Capture the cell that displays the provided text and extract its (x, y) central coordinate. 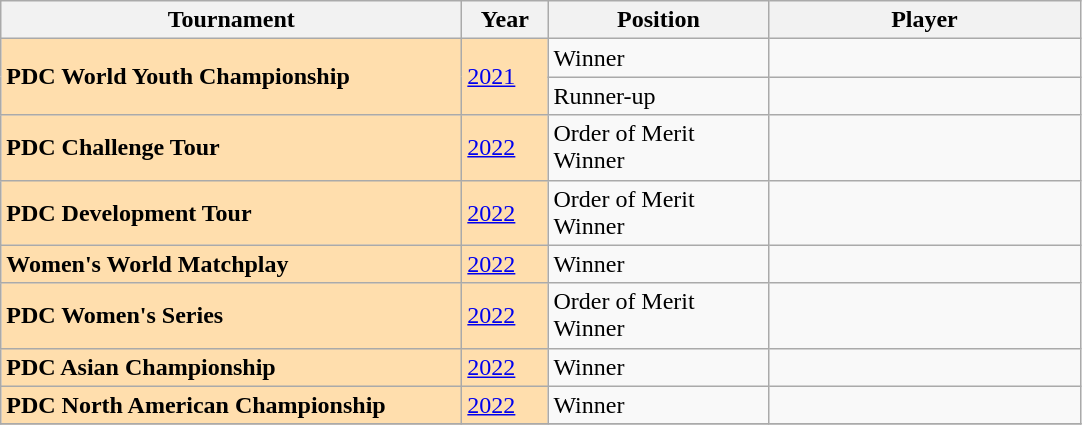
Women's World Matchplay (232, 264)
PDC Development Tour (232, 212)
Tournament (232, 20)
PDC Women's Series (232, 316)
Position (658, 20)
PDC Challenge Tour (232, 148)
Year (505, 20)
PDC North American Championship (232, 405)
2021 (505, 77)
Player (924, 20)
PDC Asian Championship (232, 367)
PDC World Youth Championship (232, 77)
Runner-up (658, 96)
